Pinpoint the cell where the given text exists, returning its [x, y] midpoint coordinate. 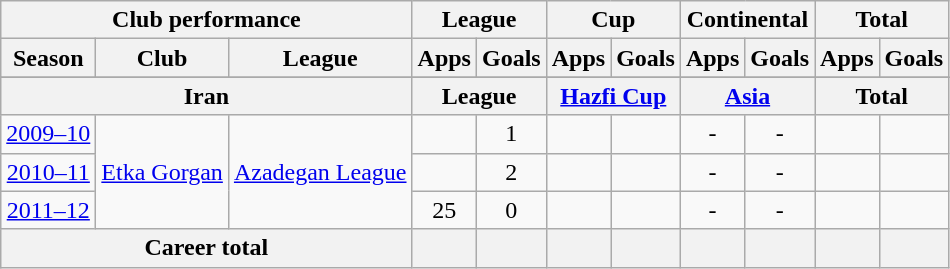
2 [511, 172]
Hazfi Cup [613, 96]
2010–11 [48, 172]
Club performance [206, 20]
Career total [206, 248]
Azadegan League [320, 172]
Club [162, 58]
0 [511, 210]
25 [444, 210]
2009–10 [48, 134]
Season [48, 58]
Asia [747, 96]
Cup [613, 20]
1 [511, 134]
Etka Gorgan [162, 172]
2011–12 [48, 210]
Continental [747, 20]
Iran [206, 96]
